Return (X, Y) of the center of cell containing provided text 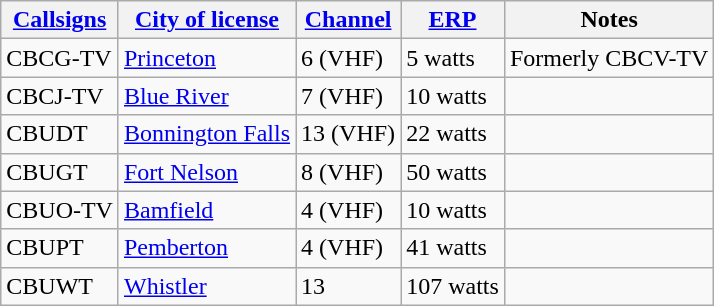
22 watts (453, 134)
Bamfield (206, 210)
CBUDT (60, 134)
13 (VHF) (348, 134)
City of license (206, 20)
CBUWT (60, 286)
Fort Nelson (206, 172)
50 watts (453, 172)
8 (VHF) (348, 172)
CBCJ-TV (60, 96)
Bonnington Falls (206, 134)
13 (348, 286)
Pemberton (206, 248)
Callsigns (60, 20)
Whistler (206, 286)
5 watts (453, 58)
6 (VHF) (348, 58)
ERP (453, 20)
Princeton (206, 58)
107 watts (453, 286)
7 (VHF) (348, 96)
CBUPT (60, 248)
CBUO-TV (60, 210)
41 watts (453, 248)
Formerly CBCV-TV (609, 58)
Blue River (206, 96)
Channel (348, 20)
CBCG-TV (60, 58)
CBUGT (60, 172)
Notes (609, 20)
